Capture the cell that displays the provided text and extract its (x, y) central coordinate. 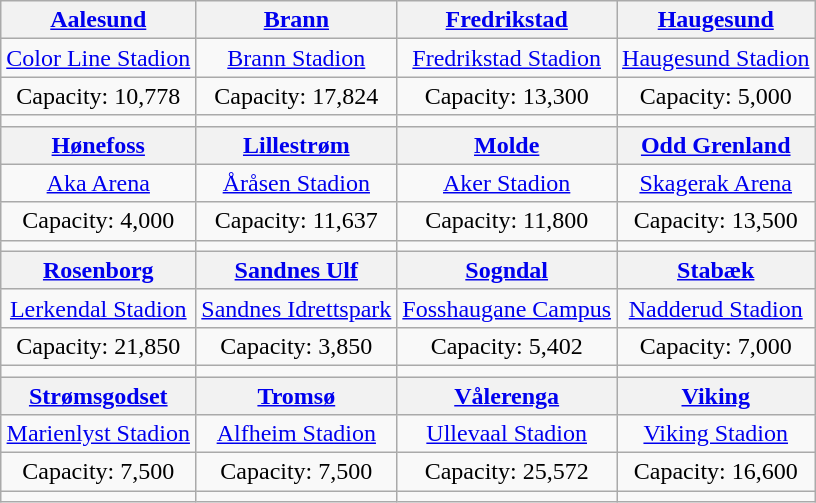
Fosshaugane Campus (507, 308)
Viking Stadion (716, 434)
Tromsø (296, 395)
Ullevaal Stadion (507, 434)
Capacity: 25,572 (507, 472)
Stabæk (716, 270)
Lillestrøm (296, 145)
Fredrikstad (507, 20)
Åråsen Stadion (296, 183)
Hønefoss (98, 145)
Aalesund (98, 20)
Capacity: 17,824 (296, 96)
Capacity: 5,000 (716, 96)
Capacity: 21,850 (98, 346)
Capacity: 11,637 (296, 221)
Capacity: 7,000 (716, 346)
Capacity: 5,402 (507, 346)
Fredrikstad Stadion (507, 58)
Brann (296, 20)
Strømsgodset (98, 395)
Capacity: 4,000 (98, 221)
Viking (716, 395)
Skagerak Arena (716, 183)
Odd Grenland (716, 145)
Lerkendal Stadion (98, 308)
Molde (507, 145)
Capacity: 3,850 (296, 346)
Sandnes Ulf (296, 270)
Alfheim Stadion (296, 434)
Aker Stadion (507, 183)
Marienlyst Stadion (98, 434)
Haugesund (716, 20)
Aka Arena (98, 183)
Rosenborg (98, 270)
Brann Stadion (296, 58)
Capacity: 13,500 (716, 221)
Vålerenga (507, 395)
Capacity: 10,778 (98, 96)
Capacity: 16,600 (716, 472)
Nadderud Stadion (716, 308)
Haugesund Stadion (716, 58)
Capacity: 13,300 (507, 96)
Color Line Stadion (98, 58)
Capacity: 11,800 (507, 221)
Sogndal (507, 270)
Sandnes Idrettspark (296, 308)
